For the text-containing cell, return its midpoint in [x, y] coordinate format. 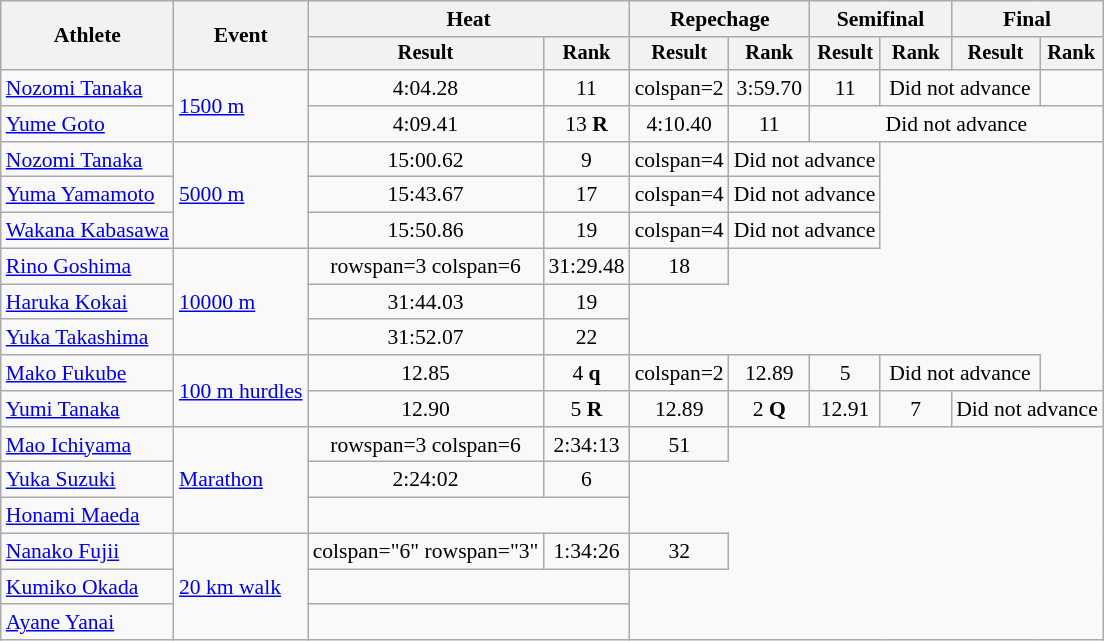
Heat [469, 19]
Semifinal [880, 19]
20 km walk [241, 588]
3:59.70 [770, 88]
17 [586, 195]
Athlete [88, 36]
Yuka Suzuki [88, 480]
12.90 [426, 409]
5 [845, 373]
Mako Fukube [88, 373]
12.85 [426, 373]
31:29.48 [586, 267]
2:24:02 [426, 480]
Event [241, 36]
4:09.41 [426, 124]
4:04.28 [426, 88]
Yuma Yamamoto [88, 195]
18 [680, 267]
1500 m [241, 106]
Final [1027, 19]
Yumi Tanaka [88, 409]
15:43.67 [426, 195]
4 q [586, 373]
10000 m [241, 302]
15:50.86 [426, 231]
Yuka Takashima [88, 338]
Repechage [720, 19]
51 [680, 445]
31:44.03 [426, 302]
Marathon [241, 480]
Yume Goto [88, 124]
22 [586, 338]
6 [586, 480]
2:34:13 [586, 445]
15:00.62 [426, 160]
Honami Maeda [88, 516]
5000 m [241, 196]
Mao Ichiyama [88, 445]
Haruka Kokai [88, 302]
12.91 [845, 409]
9 [586, 160]
Ayane Yanai [88, 623]
13 R [586, 124]
Rino Goshima [88, 267]
5 R [586, 409]
32 [680, 552]
colspan="6" rowspan="3" [426, 552]
7 [916, 409]
Nanako Fujii [88, 552]
100 m hurdles [241, 390]
31:52.07 [426, 338]
4:10.40 [680, 124]
1:34:26 [586, 552]
Kumiko Okada [88, 587]
2 Q [770, 409]
Wakana Kabasawa [88, 231]
